Output the [x, y] coordinate of the center of the cell containing the given text.  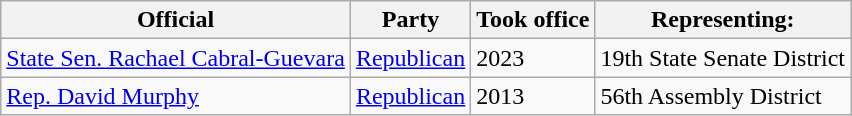
Took office [533, 20]
2013 [533, 96]
56th Assembly District [723, 96]
Representing: [723, 20]
19th State Senate District [723, 58]
State Sen. Rachael Cabral-Guevara [176, 58]
Rep. David Murphy [176, 96]
2023 [533, 58]
Party [410, 20]
Official [176, 20]
